Pinpoint the cell where the given text exists, returning its (x, y) midpoint coordinate. 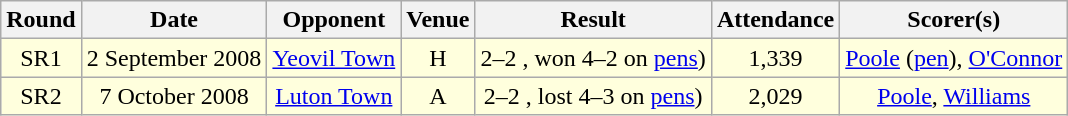
2–2 , lost 4–3 on pens) (593, 96)
Poole, Williams (954, 96)
Poole (pen), O'Connor (954, 58)
2,029 (775, 96)
Attendance (775, 20)
A (438, 96)
Date (174, 20)
Scorer(s) (954, 20)
2–2 , won 4–2 on pens) (593, 58)
H (438, 58)
7 October 2008 (174, 96)
Luton Town (334, 96)
Yeovil Town (334, 58)
Opponent (334, 20)
2 September 2008 (174, 58)
Result (593, 20)
Round (41, 20)
Venue (438, 20)
SR2 (41, 96)
SR1 (41, 58)
1,339 (775, 58)
